From the cell containing the given text, extract its center point as [X, Y] coordinate. 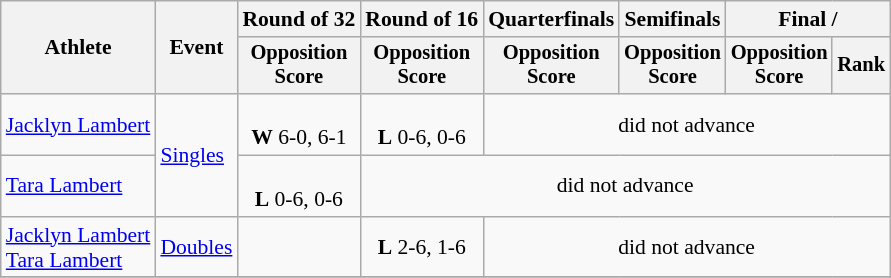
Athlete [78, 48]
Semifinals [672, 19]
Doubles [196, 248]
W 6-0, 6-1 [298, 124]
Final / [808, 19]
Round of 16 [422, 19]
L 2-6, 1-6 [422, 248]
Event [196, 48]
Jacklyn LambertTara Lambert [78, 248]
Tara Lambert [78, 186]
Quarterfinals [551, 19]
Round of 32 [298, 19]
Singles [196, 155]
Rank [861, 66]
Jacklyn Lambert [78, 124]
